Provide the (x, y) coordinate of the cell's center where the given text is located.  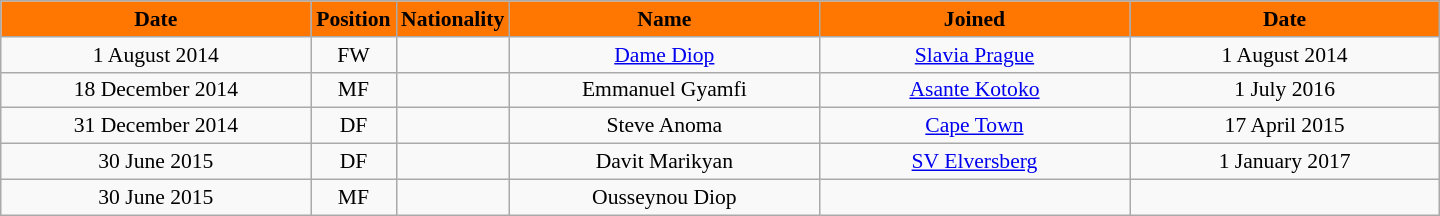
Slavia Prague (974, 55)
Asante Kotoko (974, 90)
Ousseynou Diop (664, 197)
Name (664, 19)
Davit Marikyan (664, 162)
17 April 2015 (1285, 126)
Position (354, 19)
Cape Town (974, 126)
Nationality (452, 19)
1 January 2017 (1285, 162)
18 December 2014 (156, 90)
Joined (974, 19)
Emmanuel Gyamfi (664, 90)
1 July 2016 (1285, 90)
SV Elversberg (974, 162)
Dame Diop (664, 55)
31 December 2014 (156, 126)
Steve Anoma (664, 126)
FW (354, 55)
